Locate the cell with the specified text and output its [X, Y] center coordinate. 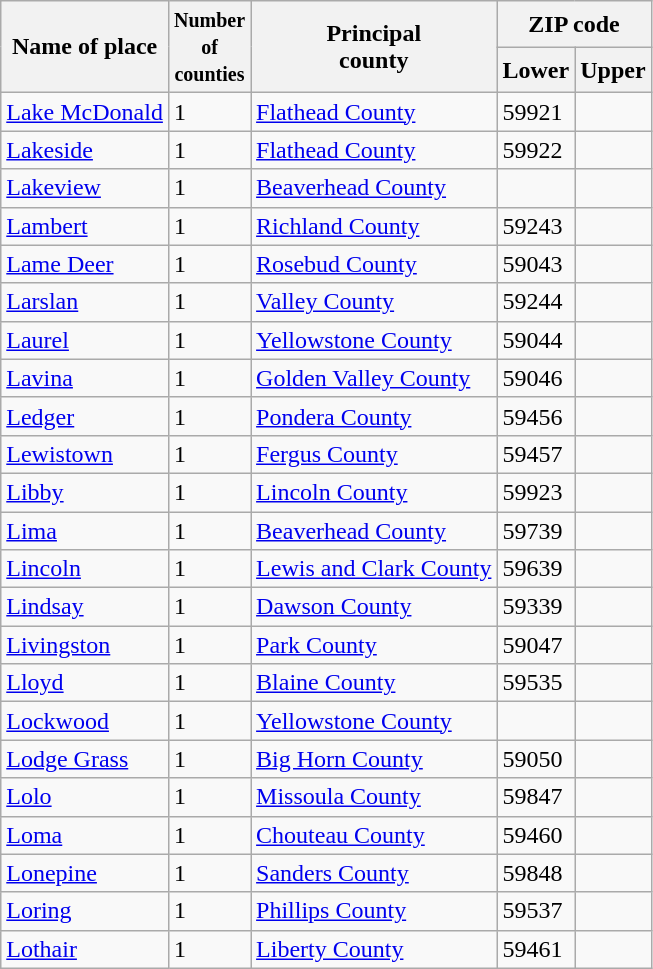
59339 [536, 607]
59050 [536, 759]
59457 [536, 454]
Liberty County [374, 949]
59848 [536, 873]
59739 [536, 531]
Park County [374, 645]
Lower [536, 70]
59639 [536, 569]
Lewistown [85, 454]
59461 [536, 949]
Lima [85, 531]
Lakeview [85, 188]
Ledger [85, 416]
59243 [536, 226]
Loring [85, 911]
59244 [536, 302]
Richland County [374, 226]
59046 [536, 378]
59537 [536, 911]
Loma [85, 835]
59922 [536, 150]
Dawson County [374, 607]
59044 [536, 340]
Lincoln County [374, 492]
Lewis and Clark County [374, 569]
Fergus County [374, 454]
Lonepine [85, 873]
59460 [536, 835]
Missoula County [374, 797]
Golden Valley County [374, 378]
Upper [613, 70]
Libby [85, 492]
Lolo [85, 797]
Big Horn County [374, 759]
Larslan [85, 302]
Rosebud County [374, 264]
Lavina [85, 378]
Laurel [85, 340]
Chouteau County [374, 835]
Livingston [85, 645]
Pondera County [374, 416]
Principal county [374, 47]
Lake McDonald [85, 112]
Lambert [85, 226]
Lockwood [85, 721]
Lothair [85, 949]
Sanders County [374, 873]
Lindsay [85, 607]
59043 [536, 264]
Lloyd [85, 683]
ZIP code [574, 24]
Phillips County [374, 911]
Lame Deer [85, 264]
59921 [536, 112]
Blaine County [374, 683]
Lodge Grass [85, 759]
59456 [536, 416]
59535 [536, 683]
Lakeside [85, 150]
Number ofcounties [209, 47]
59923 [536, 492]
Lincoln [85, 569]
59047 [536, 645]
Name of place [85, 47]
Valley County [374, 302]
59847 [536, 797]
